Return the (X, Y) coordinate for the center point of the cell that contains the specified text.  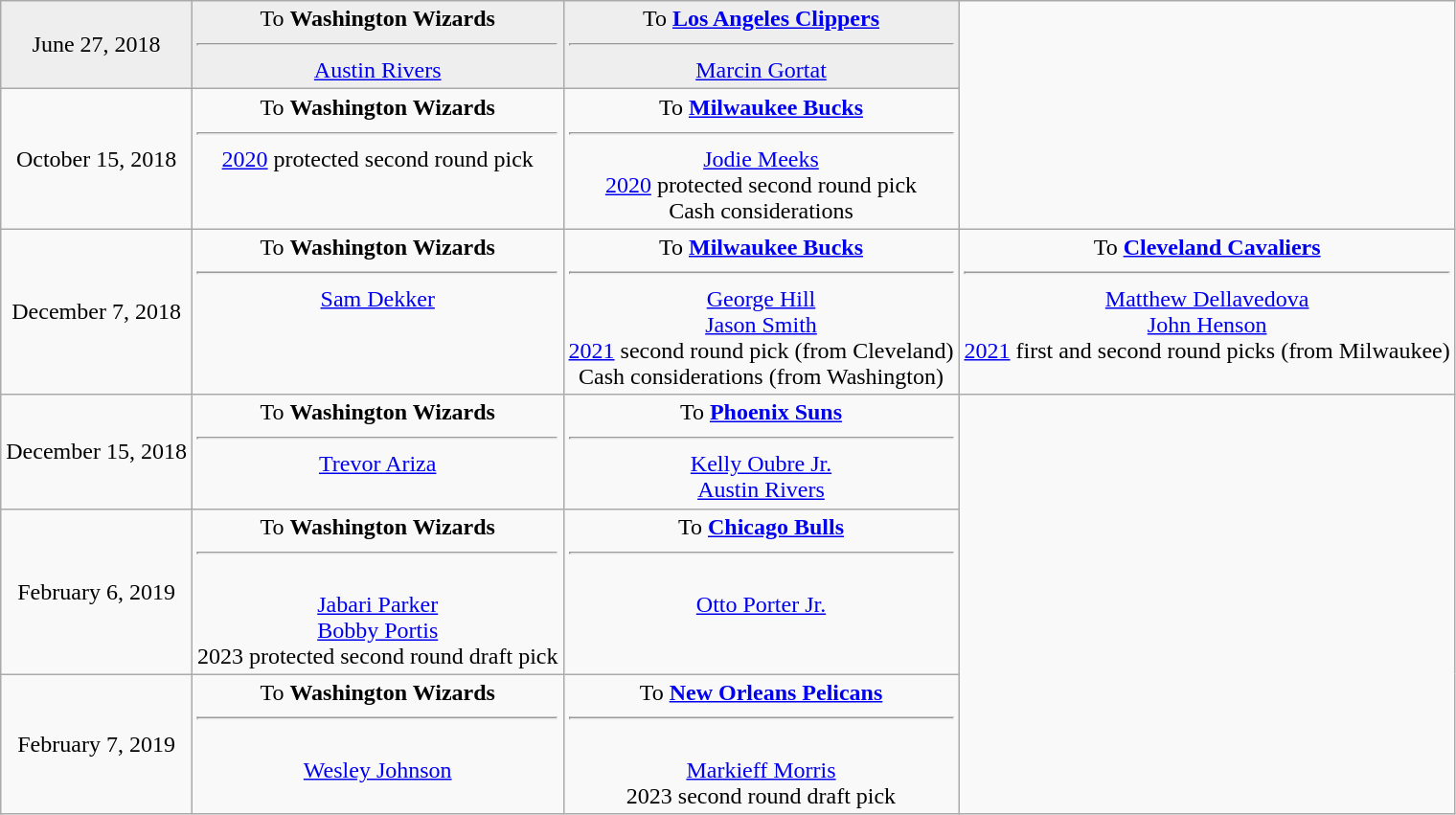
To Washington WizardsJabari Parker Bobby Portis 2023 protected second round draft pick (377, 592)
To Milwaukee BucksJodie Meeks2020 protected second round pickCash considerations (761, 159)
February 7, 2019 (97, 744)
To Cleveland CavaliersMatthew DellavedovaJohn Henson2021 first and second round picks (from Milwaukee) (1207, 312)
October 15, 2018 (97, 159)
To Los Angeles ClippersMarcin Gortat (761, 45)
December 15, 2018 (97, 452)
To Washington WizardsAustin Rivers (377, 45)
To Phoenix SunsKelly Oubre Jr.Austin Rivers (761, 452)
December 7, 2018 (97, 312)
To Washington WizardsSam Dekker (377, 312)
June 27, 2018 (97, 45)
To New Orleans PelicansMarkieff Morris 2023 second round draft pick (761, 744)
To Washington WizardsTrevor Ariza (377, 452)
To Milwaukee BucksGeorge HillJason Smith2021 second round pick (from Cleveland)Cash considerations (from Washington) (761, 312)
February 6, 2019 (97, 592)
To Washington WizardsWesley Johnson (377, 744)
To Washington Wizards2020 protected second round pick (377, 159)
To Chicago BullsOtto Porter Jr. (761, 592)
